For the text-containing cell, return its midpoint in (X, Y) coordinate format. 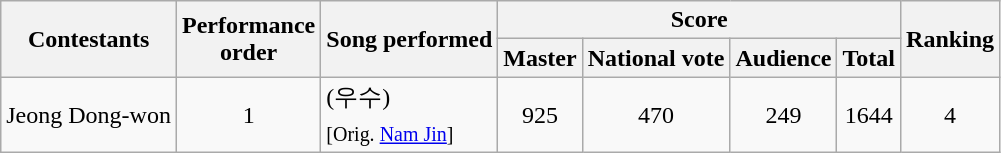
925 (540, 115)
Audience (784, 58)
1644 (869, 115)
Ranking (950, 39)
Score (700, 20)
249 (784, 115)
1 (248, 115)
Total (869, 58)
National vote (656, 58)
(우수)[Orig. Nam Jin] (410, 115)
Master (540, 58)
4 (950, 115)
470 (656, 115)
Contestants (89, 39)
Song performed (410, 39)
Jeong Dong-won (89, 115)
Performanceorder (248, 39)
